Provide the (X, Y) coordinate of the cell's center where the given text is located.  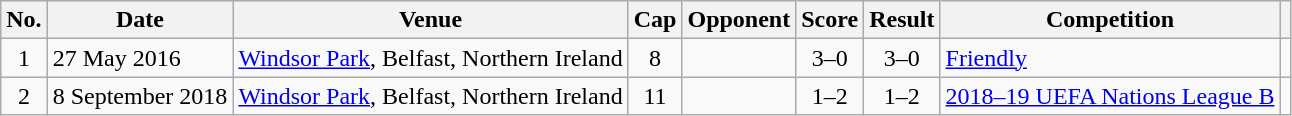
2 (24, 96)
8 (655, 58)
2018–19 UEFA Nations League B (1110, 96)
Competition (1110, 20)
Date (140, 20)
Venue (430, 20)
1 (24, 58)
Cap (655, 20)
27 May 2016 (140, 58)
Friendly (1110, 58)
Opponent (739, 20)
No. (24, 20)
8 September 2018 (140, 96)
Score (830, 20)
Result (902, 20)
11 (655, 96)
